Find where the given text appears and provide that cell's center as [x, y] coordinate. 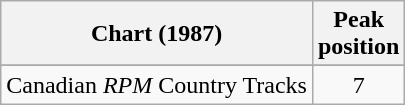
Chart (1987) [157, 34]
7 [358, 85]
Peakposition [358, 34]
Canadian RPM Country Tracks [157, 85]
